Return the [X, Y] coordinate for the center point of the cell that contains the specified text.  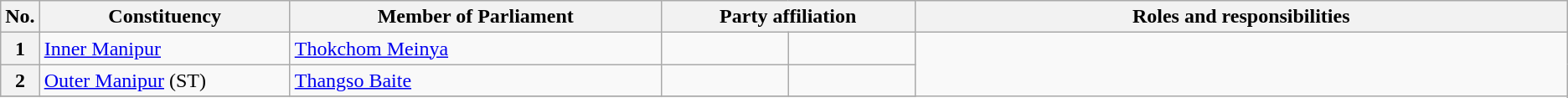
1 [20, 49]
2 [20, 80]
Party affiliation [787, 17]
Constituency [164, 17]
Outer Manipur (ST) [164, 80]
No. [20, 17]
Member of Parliament [476, 17]
Roles and responsibilities [1241, 17]
Thokchom Meinya [476, 49]
Inner Manipur [164, 49]
Thangso Baite [476, 80]
